Identify which cell holds the provided text, then report its (x, y) central coordinate. 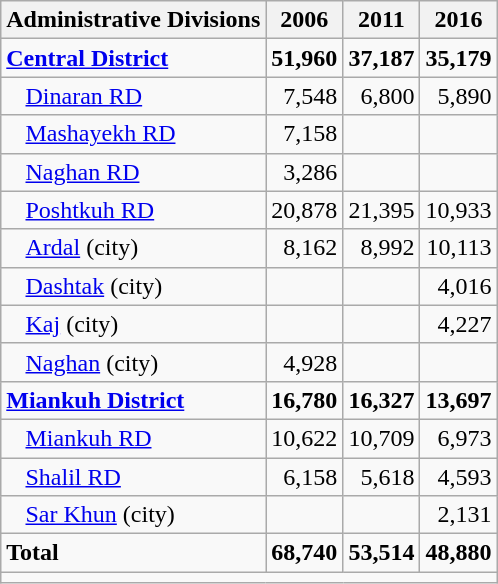
5,890 (458, 96)
2011 (382, 20)
Naghan RD (134, 172)
48,880 (458, 553)
51,960 (304, 58)
Ardal (city) (134, 248)
53,514 (382, 553)
Miankuh RD (134, 438)
8,992 (382, 248)
20,878 (304, 210)
10,933 (458, 210)
Kaj (city) (134, 324)
Poshtkuh RD (134, 210)
68,740 (304, 553)
4,928 (304, 362)
35,179 (458, 58)
6,800 (382, 96)
Miankuh District (134, 400)
Dinaran RD (134, 96)
7,158 (304, 134)
Shalil RD (134, 477)
Dashtak (city) (134, 286)
6,973 (458, 438)
4,227 (458, 324)
4,016 (458, 286)
6,158 (304, 477)
2006 (304, 20)
16,327 (382, 400)
2016 (458, 20)
Total (134, 553)
10,709 (382, 438)
13,697 (458, 400)
Mashayekh RD (134, 134)
10,113 (458, 248)
37,187 (382, 58)
21,395 (382, 210)
2,131 (458, 515)
16,780 (304, 400)
Central District (134, 58)
10,622 (304, 438)
4,593 (458, 477)
3,286 (304, 172)
5,618 (382, 477)
7,548 (304, 96)
8,162 (304, 248)
Naghan (city) (134, 362)
Administrative Divisions (134, 20)
Sar Khun (city) (134, 515)
